Detect which cell encompasses the target text, then output its [X, Y] center coordinate. 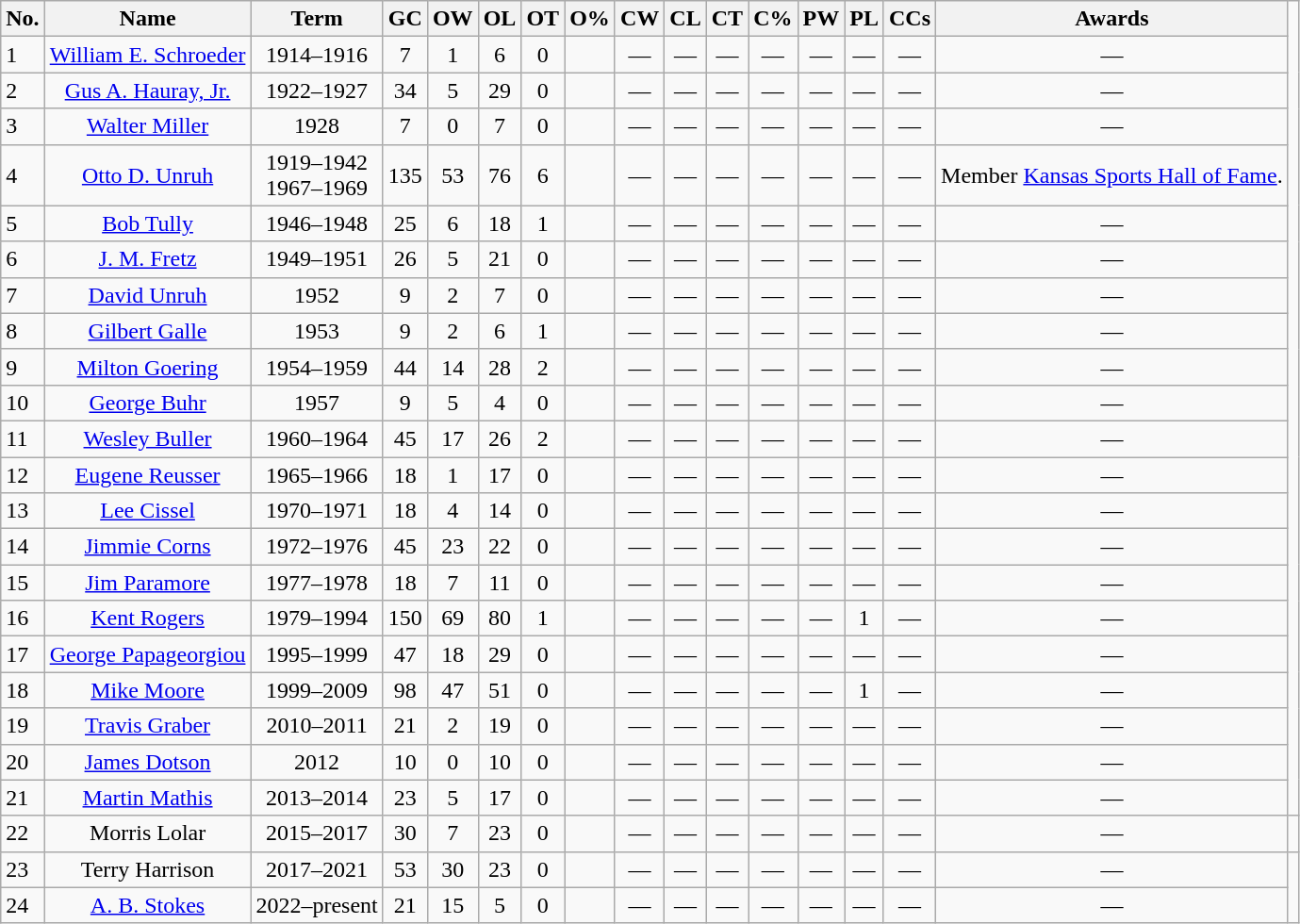
1914–1916 [317, 55]
16 [23, 619]
1949–1951 [317, 259]
CW [639, 19]
OW [453, 19]
1928 [317, 126]
Martin Mathis [147, 798]
1957 [317, 403]
2015–2017 [317, 833]
Gus A. Hauray, Jr. [147, 91]
PL [864, 19]
76 [500, 175]
1999–2009 [317, 690]
98 [405, 690]
20 [23, 762]
Otto D. Unruh [147, 175]
Morris Lolar [147, 833]
Milton Goering [147, 367]
8 [23, 331]
13 [23, 511]
Gilbert Galle [147, 331]
George Buhr [147, 403]
1946–1948 [317, 223]
1952 [317, 295]
1979–1994 [317, 619]
2017–2021 [317, 869]
135 [405, 175]
CCs [909, 19]
OT [543, 19]
2012 [317, 762]
3 [23, 126]
Mike Moore [147, 690]
Travis Graber [147, 726]
David Unruh [147, 295]
1954–1959 [317, 367]
GC [405, 19]
44 [405, 367]
1970–1971 [317, 511]
George Papageorgiou [147, 654]
PW [821, 19]
1977–1978 [317, 583]
Awards [1112, 19]
150 [405, 619]
William E. Schroeder [147, 55]
Terry Harrison [147, 869]
1922–1927 [317, 91]
Jimmie Corns [147, 547]
Lee Cissel [147, 511]
2013–2014 [317, 798]
No. [23, 19]
24 [23, 905]
1953 [317, 331]
Kent Rogers [147, 619]
Member Kansas Sports Hall of Fame. [1112, 175]
Name [147, 19]
1919–19421967–1969 [317, 175]
Eugene Reusser [147, 474]
1995–1999 [317, 654]
1960–1964 [317, 438]
CT [727, 19]
25 [405, 223]
34 [405, 91]
Term [317, 19]
Jim Paramore [147, 583]
Bob Tully [147, 223]
1972–1976 [317, 547]
Walter Miller [147, 126]
2010–2011 [317, 726]
51 [500, 690]
28 [500, 367]
2022–present [317, 905]
A. B. Stokes [147, 905]
OL [500, 19]
C% [773, 19]
Wesley Buller [147, 438]
O% [590, 19]
CL [685, 19]
J. M. Fretz [147, 259]
69 [453, 619]
80 [500, 619]
James Dotson [147, 762]
12 [23, 474]
1965–1966 [317, 474]
